Identify which cell holds the provided text, then report its [X, Y] central coordinate. 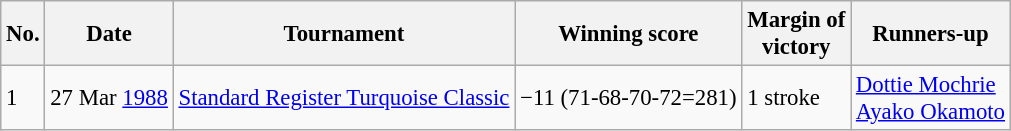
No. [23, 34]
Standard Register Turquoise Classic [344, 98]
Date [109, 34]
Runners-up [931, 34]
Margin ofvictory [796, 34]
1 stroke [796, 98]
Dottie Mochrie Ayako Okamoto [931, 98]
Winning score [628, 34]
1 [23, 98]
−11 (71-68-70-72=281) [628, 98]
Tournament [344, 34]
27 Mar 1988 [109, 98]
